Locate the cell with the specified text and output its (X, Y) center coordinate. 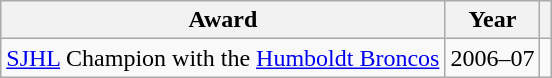
2006–07 (492, 58)
Award (223, 20)
Year (492, 20)
SJHL Champion with the Humboldt Broncos (223, 58)
